Identify which cell holds the provided text, then report its [X, Y] central coordinate. 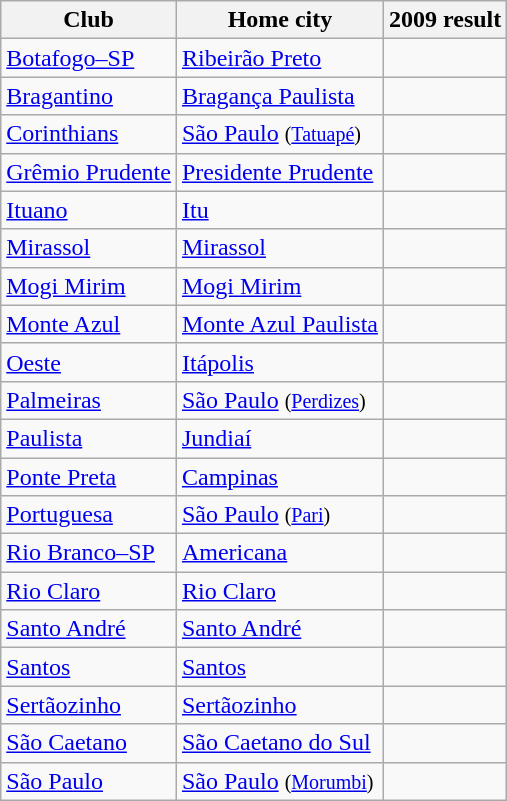
Bragantino [89, 96]
Campinas [280, 477]
Itápolis [280, 362]
Corinthians [89, 134]
Rio Branco–SP [89, 553]
Monte Azul Paulista [280, 324]
Home city [280, 20]
São Caetano do Sul [280, 743]
São Paulo (Tatuapé) [280, 134]
Ribeirão Preto [280, 58]
Club [89, 20]
Monte Azul [89, 324]
São Paulo (Morumbi) [280, 781]
Botafogo–SP [89, 58]
Jundiaí [280, 438]
Palmeiras [89, 400]
Portuguesa [89, 515]
São Caetano [89, 743]
São Paulo [89, 781]
São Paulo (Pari) [280, 515]
Paulista [89, 438]
Americana [280, 553]
Presidente Prudente [280, 172]
Bragança Paulista [280, 96]
Oeste [89, 362]
Grêmio Prudente [89, 172]
Ponte Preta [89, 477]
Itu [280, 210]
São Paulo (Perdizes) [280, 400]
Ituano [89, 210]
2009 result [444, 20]
